Determine the (X, Y) coordinate at the center of the cell enclosing the given text.  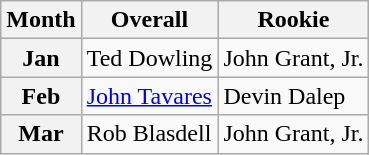
John Tavares (150, 96)
Mar (41, 134)
Devin Dalep (294, 96)
Jan (41, 58)
Ted Dowling (150, 58)
Rob Blasdell (150, 134)
Feb (41, 96)
Rookie (294, 20)
Overall (150, 20)
Month (41, 20)
